Return (x, y) of the center of cell containing provided text 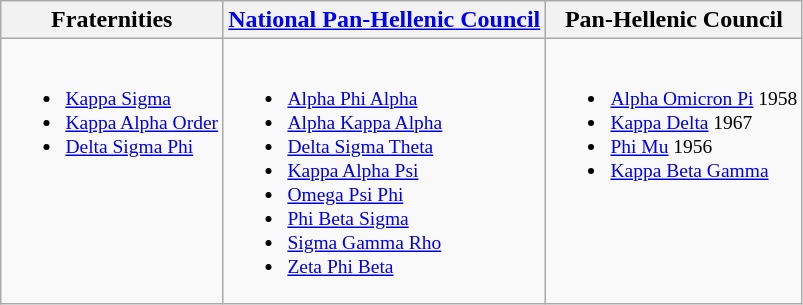
Pan-Hellenic Council (674, 20)
Alpha Omicron Pi 1958Kappa Delta 1967Phi Mu 1956Kappa Beta Gamma (674, 171)
National Pan-Hellenic Council (384, 20)
Kappa SigmaKappa Alpha OrderDelta Sigma Phi (112, 171)
Alpha Phi AlphaAlpha Kappa AlphaDelta Sigma ThetaKappa Alpha PsiOmega Psi PhiPhi Beta SigmaSigma Gamma RhoZeta Phi Beta (384, 171)
Fraternities (112, 20)
